Scan for the cell matching the given text and deliver its [X, Y] coordinate at center. 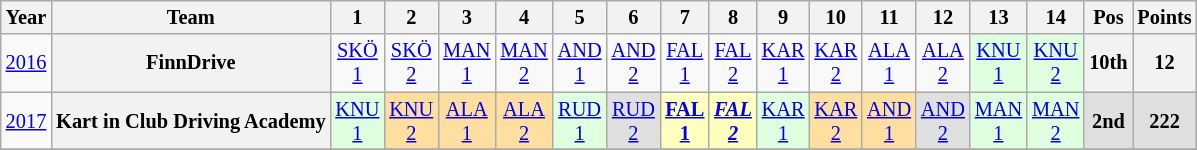
13 [998, 17]
2nd [1108, 121]
SKÖ1 [357, 63]
SKÖ2 [411, 63]
RUD1 [580, 121]
Points [1165, 17]
7 [684, 17]
9 [784, 17]
Team [190, 17]
5 [580, 17]
RUD2 [633, 121]
11 [889, 17]
10 [836, 17]
14 [1056, 17]
2 [411, 17]
8 [732, 17]
222 [1165, 121]
1 [357, 17]
10th [1108, 63]
2017 [26, 121]
3 [466, 17]
6 [633, 17]
FinnDrive [190, 63]
4 [524, 17]
Year [26, 17]
Kart in Club Driving Academy [190, 121]
2016 [26, 63]
Pos [1108, 17]
